Capture the cell that displays the provided text and extract its [x, y] central coordinate. 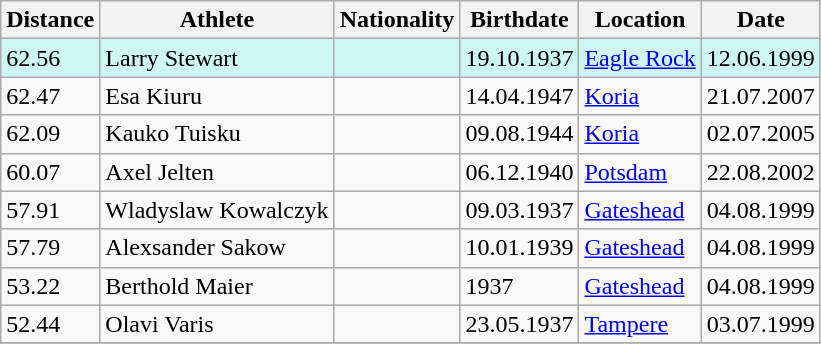
12.06.1999 [760, 58]
21.07.2007 [760, 96]
Birthdate [520, 20]
62.56 [50, 58]
52.44 [50, 324]
10.01.1939 [520, 248]
Nationality [397, 20]
23.05.1937 [520, 324]
22.08.2002 [760, 172]
Tampere [640, 324]
Kauko Tuisku [217, 134]
19.10.1937 [520, 58]
Axel Jelten [217, 172]
Esa Kiuru [217, 96]
06.12.1940 [520, 172]
14.04.1947 [520, 96]
53.22 [50, 286]
57.91 [50, 210]
Alexsander Sakow [217, 248]
Date [760, 20]
Athlete [217, 20]
Olavi Varis [217, 324]
Wladyslaw Kowalczyk [217, 210]
02.07.2005 [760, 134]
1937 [520, 286]
Location [640, 20]
03.07.1999 [760, 324]
Eagle Rock [640, 58]
Distance [50, 20]
Larry Stewart [217, 58]
62.09 [50, 134]
Berthold Maier [217, 286]
09.08.1944 [520, 134]
Potsdam [640, 172]
62.47 [50, 96]
57.79 [50, 248]
60.07 [50, 172]
09.03.1937 [520, 210]
